Extract the [x, y] coordinate from the center of the cell holding the provided text.  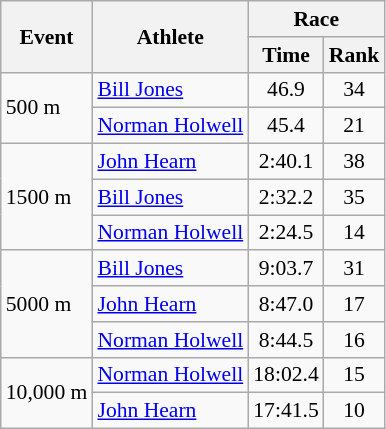
Time [286, 55]
18:02.4 [286, 375]
500 m [47, 108]
5000 m [47, 304]
14 [354, 233]
46.9 [286, 90]
38 [354, 162]
Athlete [170, 36]
Rank [354, 55]
16 [354, 340]
35 [354, 197]
9:03.7 [286, 269]
Event [47, 36]
1500 m [47, 198]
17:41.5 [286, 411]
31 [354, 269]
2:24.5 [286, 233]
34 [354, 90]
8:44.5 [286, 340]
45.4 [286, 126]
Race [316, 19]
15 [354, 375]
17 [354, 304]
10,000 m [47, 392]
2:40.1 [286, 162]
21 [354, 126]
10 [354, 411]
8:47.0 [286, 304]
2:32.2 [286, 197]
